Detect which cell encompasses the target text, then output its [X, Y] center coordinate. 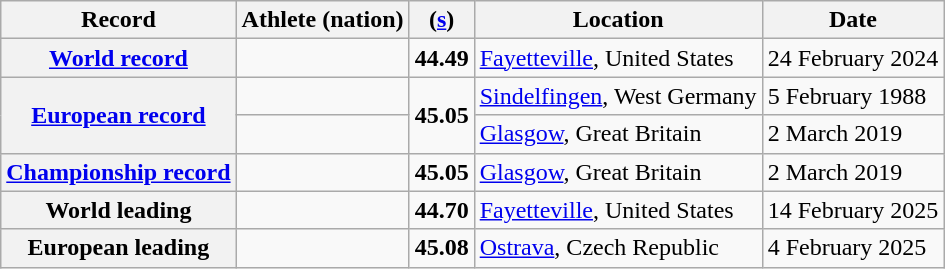
(s) [442, 20]
World record [118, 58]
45.08 [442, 248]
Ostrava, Czech Republic [618, 248]
Sindelfingen, West Germany [618, 96]
European record [118, 115]
44.49 [442, 58]
44.70 [442, 210]
Athlete (nation) [322, 20]
Location [618, 20]
Record [118, 20]
5 February 1988 [853, 96]
4 February 2025 [853, 248]
European leading [118, 248]
14 February 2025 [853, 210]
24 February 2024 [853, 58]
Championship record [118, 172]
World leading [118, 210]
Date [853, 20]
